Locate the cell with the specified text and output its [x, y] center coordinate. 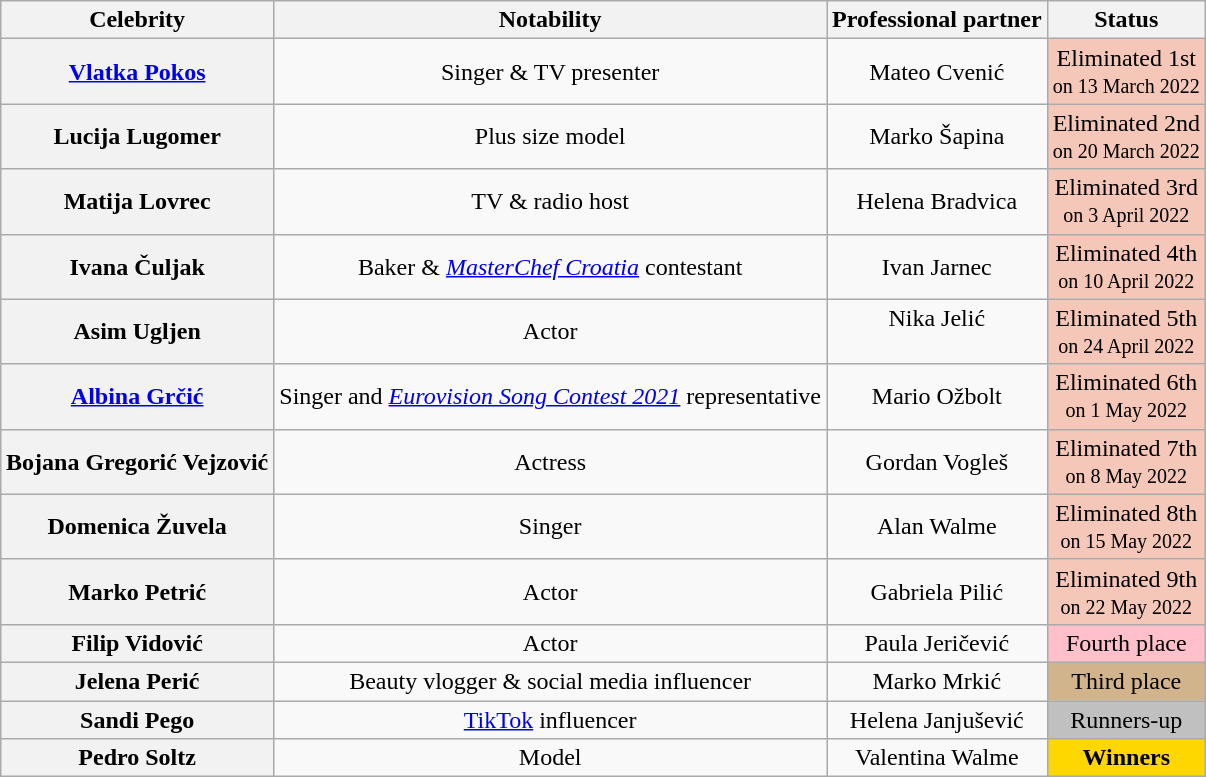
Third place [1126, 681]
Eliminated 2ndon 20 March 2022 [1126, 136]
Singer & TV presenter [550, 72]
Domenica Žuvela [138, 526]
Ivan Jarnec [936, 266]
Vlatka Pokos [138, 72]
TV & radio host [550, 202]
Model [550, 758]
Asim Ugljen [138, 332]
Plus size model [550, 136]
Gabriela Pilić [936, 592]
Beauty vlogger & social media influencer [550, 681]
Ivana Čuljak [138, 266]
Marko Petrić [138, 592]
Professional partner [936, 20]
Eliminated 1ston 13 March 2022 [1126, 72]
Eliminated 8thon 15 May 2022 [1126, 526]
Filip Vidović [138, 643]
Lucija Lugomer [138, 136]
Singer and Eurovision Song Contest 2021 representative [550, 396]
Actress [550, 462]
Marko Mrkić [936, 681]
Status [1126, 20]
Nika Jelić [936, 332]
Winners [1126, 758]
Paula Jeričević [936, 643]
Valentina Walme [936, 758]
Eliminated 7thon 8 May 2022 [1126, 462]
TikTok influencer [550, 719]
Sandi Pego [138, 719]
Helena Janjušević [936, 719]
Matija Lovrec [138, 202]
Jelena Perić [138, 681]
Pedro Soltz [138, 758]
Eliminated 9thon 22 May 2022 [1126, 592]
Mario Ožbolt [936, 396]
Marko Šapina [936, 136]
Mateo Cvenić [936, 72]
Singer [550, 526]
Runners-up [1126, 719]
Albina Grčić [138, 396]
Eliminated 4thon 10 April 2022 [1126, 266]
Notability [550, 20]
Alan Walme [936, 526]
Baker & MasterChef Croatia contestant [550, 266]
Helena Bradvica [936, 202]
Eliminated 5thon 24 April 2022 [1126, 332]
Fourth place [1126, 643]
Celebrity [138, 20]
Eliminated 6thon 1 May 2022 [1126, 396]
Bojana Gregorić Vejzović [138, 462]
Gordan Vogleš [936, 462]
Eliminated 3rdon 3 April 2022 [1126, 202]
